Provide the (x, y) coordinate of the cell's center where the given text is located.  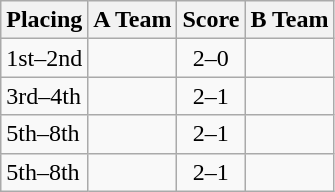
B Team (290, 20)
Placing (44, 20)
Score (211, 20)
A Team (132, 20)
2–0 (211, 58)
1st–2nd (44, 58)
3rd–4th (44, 96)
